Return the [X, Y] coordinate for the center point of the cell that contains the specified text.  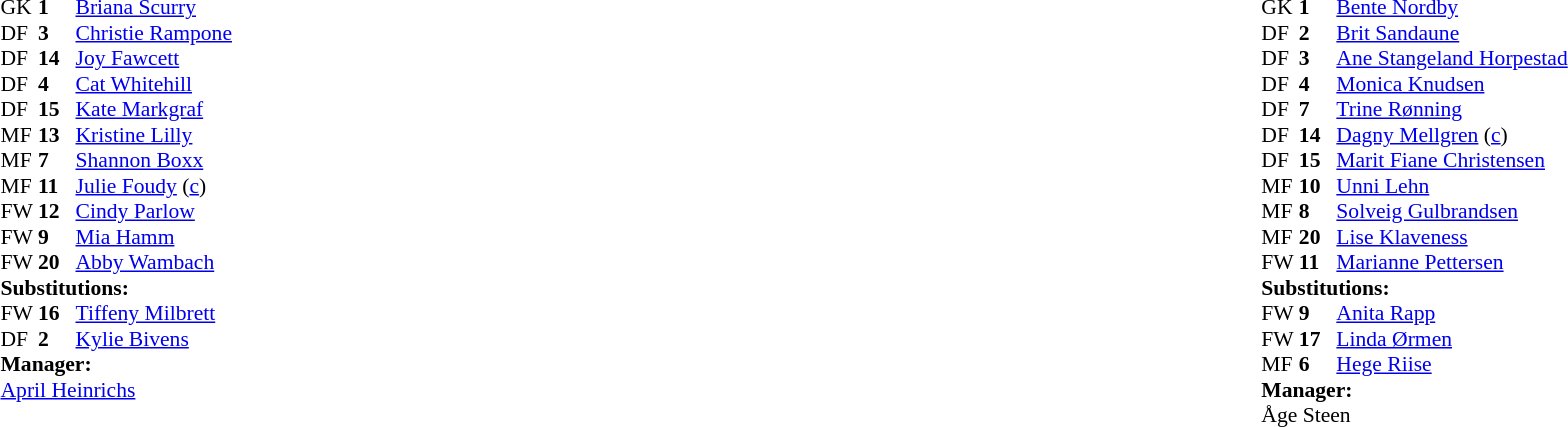
Marit Fiane Christensen [1452, 161]
Trine Rønning [1452, 109]
Mia Hamm [154, 237]
Abby Wambach [154, 263]
Anita Rapp [1452, 313]
Kate Markgraf [154, 109]
Linda Ørmen [1452, 339]
Dagny Mellgren (c) [1452, 135]
Kylie Bivens [154, 339]
16 [57, 313]
10 [1318, 186]
April Heinrichs [116, 390]
Lise Klaveness [1452, 237]
Shannon Boxx [154, 161]
Ane Stangeland Horpestad [1452, 59]
Cat Whitehill [154, 84]
Cindy Parlow [154, 211]
Christie Rampone [154, 33]
Julie Foudy (c) [154, 186]
Solveig Gulbrandsen [1452, 211]
Unni Lehn [1452, 186]
Brit Sandaune [1452, 33]
Hege Riise [1452, 365]
8 [1318, 211]
Marianne Pettersen [1452, 263]
6 [1318, 365]
17 [1318, 339]
Tiffeny Milbrett [154, 313]
Kristine Lilly [154, 135]
Monica Knudsen [1452, 84]
13 [57, 135]
12 [57, 211]
Joy Fawcett [154, 59]
